Capture the cell that displays the provided text and extract its [x, y] central coordinate. 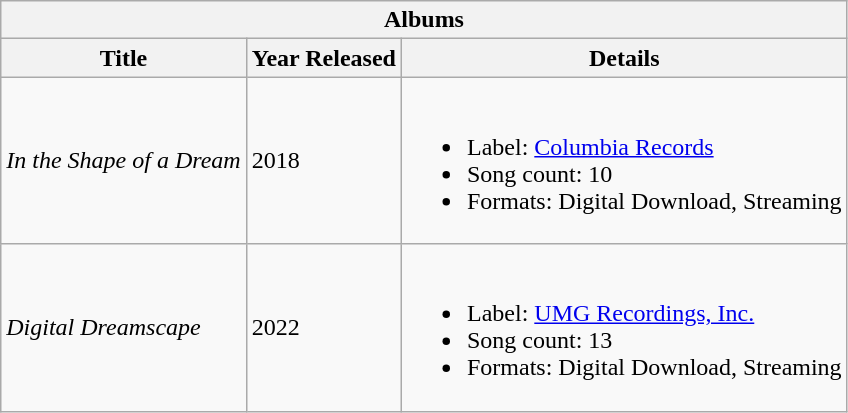
Title [124, 58]
2022 [324, 328]
Year Released [324, 58]
Details [624, 58]
Digital Dreamscape [124, 328]
2018 [324, 160]
Label: UMG Recordings, Inc.Song count: 13Formats: Digital Download, Streaming [624, 328]
In the Shape of a Dream [124, 160]
Label: Columbia RecordsSong count: 10Formats: Digital Download, Streaming [624, 160]
Albums [424, 20]
